Scan for the cell matching the given text and deliver its [X, Y] coordinate at center. 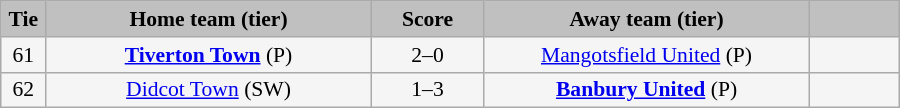
Tie [24, 19]
Mangotsfield United (P) [647, 55]
1–3 [427, 90]
Banbury United (P) [647, 90]
Score [427, 19]
Tiverton Town (P) [209, 55]
61 [24, 55]
Didcot Town (SW) [209, 90]
Home team (tier) [209, 19]
62 [24, 90]
Away team (tier) [647, 19]
2–0 [427, 55]
